Scan for the cell matching the given text and deliver its (x, y) coordinate at center. 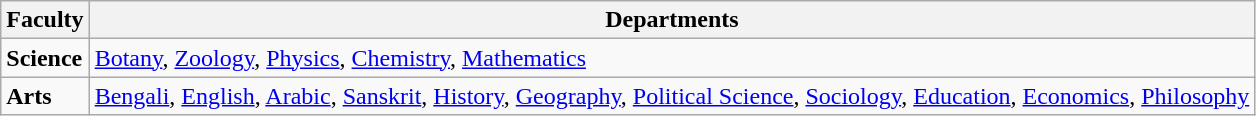
Bengali, English, Arabic, Sanskrit, History, Geography, Political Science, Sociology, Education, Economics, Philosophy (672, 96)
Science (45, 58)
Botany, Zoology, Physics, Chemistry, Mathematics (672, 58)
Arts (45, 96)
Faculty (45, 20)
Departments (672, 20)
